Identify which cell holds the provided text, then report its [x, y] central coordinate. 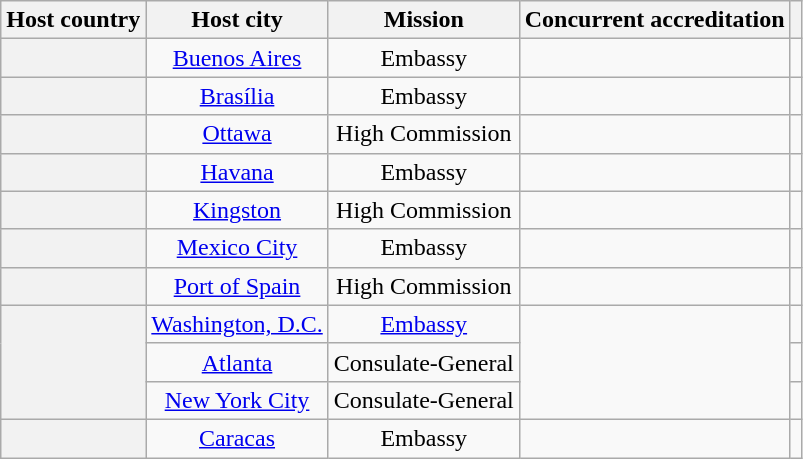
Havana [237, 172]
New York City [237, 400]
Buenos Aires [237, 58]
Atlanta [237, 362]
Host country [74, 20]
Mission [424, 20]
Port of Spain [237, 286]
Brasília [237, 96]
Ottawa [237, 134]
Kingston [237, 210]
Host city [237, 20]
Mexico City [237, 248]
Concurrent accreditation [654, 20]
Caracas [237, 438]
Washington, D.C. [237, 324]
